Find where the given text appears and provide that cell's center as (x, y) coordinate. 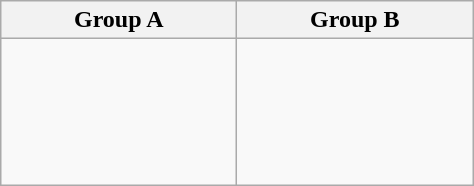
Group B (355, 20)
Group A (119, 20)
